Identify which cell holds the provided text, then report its [X, Y] central coordinate. 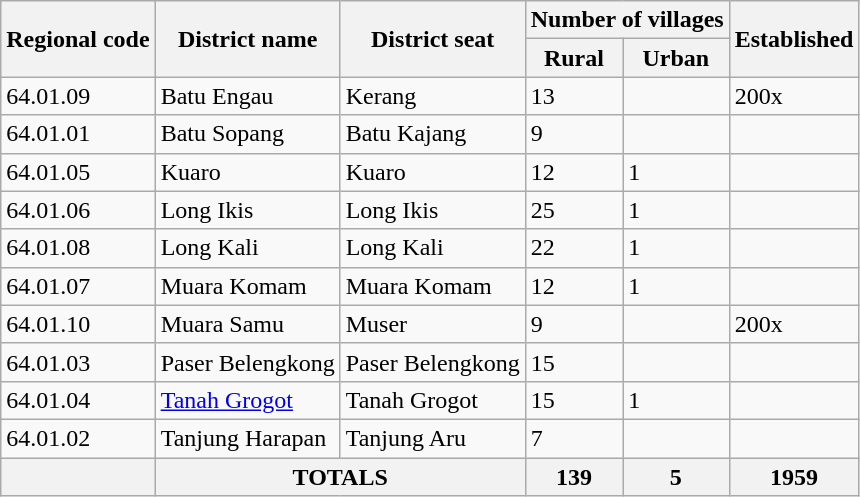
Regional code [78, 39]
Tanjung Aru [432, 438]
7 [574, 438]
64.01.02 [78, 438]
Rural [574, 58]
64.01.10 [78, 324]
Batu Sopang [248, 134]
1959 [794, 477]
5 [676, 477]
22 [574, 248]
Urban [676, 58]
64.01.06 [78, 210]
District name [248, 39]
25 [574, 210]
Muser [432, 324]
Muara Samu [248, 324]
64.01.05 [78, 172]
Kerang [432, 96]
64.01.04 [78, 400]
District seat [432, 39]
64.01.08 [78, 248]
139 [574, 477]
64.01.01 [78, 134]
Number of villages [627, 20]
Tanjung Harapan [248, 438]
Batu Engau [248, 96]
13 [574, 96]
TOTALS [340, 477]
64.01.03 [78, 362]
64.01.07 [78, 286]
Established [794, 39]
64.01.09 [78, 96]
Batu Kajang [432, 134]
